Provide the (x, y) coordinate of the cell's center where the given text is located.  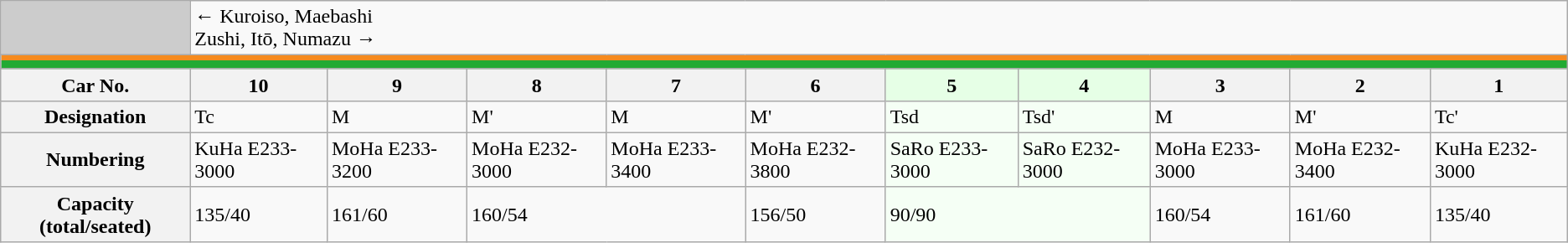
MoHa E233-3200 (397, 159)
1 (1498, 85)
10 (259, 85)
Tc' (1498, 116)
MoHa E233-3000 (1220, 159)
156/50 (816, 215)
SaRo E233-3000 (952, 159)
Capacity (total/seated) (95, 215)
MoHa E232-3800 (816, 159)
MoHa E233-3400 (676, 159)
4 (1084, 85)
KuHa E232-3000 (1498, 159)
7 (676, 85)
3 (1220, 85)
SaRo E232-3000 (1084, 159)
KuHa E233-3000 (259, 159)
Tsd (952, 116)
Tsd' (1084, 116)
← Kuroiso, MaebashiZushi, Itō, Numazu → (879, 28)
5 (952, 85)
90/90 (1018, 215)
Tc (259, 116)
Car No. (95, 85)
MoHa E232-3000 (537, 159)
MoHa E232-3400 (1360, 159)
2 (1360, 85)
8 (537, 85)
6 (816, 85)
Designation (95, 116)
Numbering (95, 159)
9 (397, 85)
